Detect which cell encompasses the target text, then output its [x, y] center coordinate. 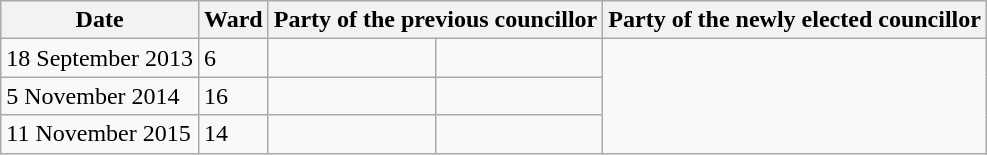
Party of the previous councillor [436, 20]
18 September 2013 [100, 58]
16 [233, 96]
Date [100, 20]
5 November 2014 [100, 96]
Party of the newly elected councillor [795, 20]
11 November 2015 [100, 134]
14 [233, 134]
Ward [233, 20]
6 [233, 58]
